Find where the given text appears and provide that cell's center as [X, Y] coordinate. 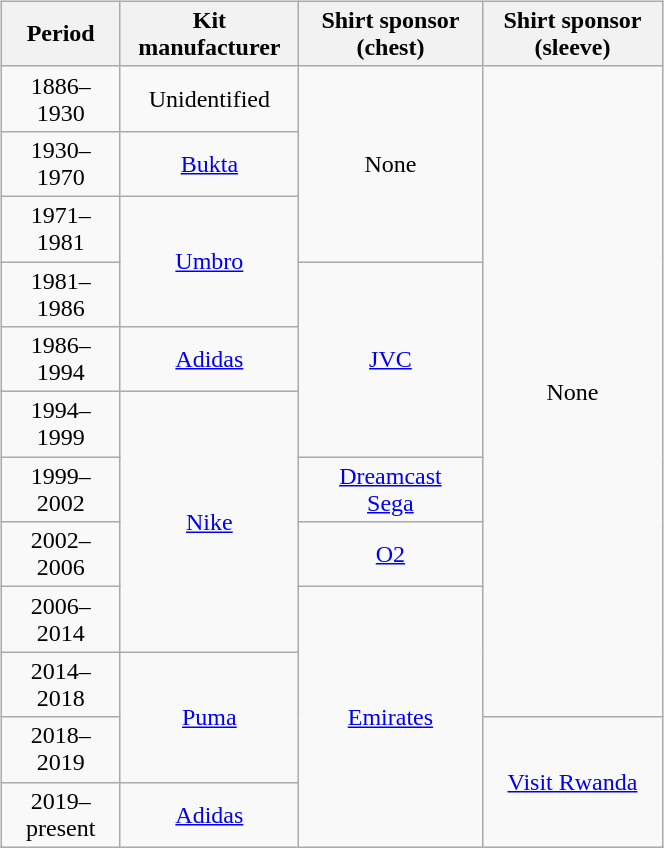
Umbro [209, 261]
1981–1986 [60, 294]
1999–2002 [60, 490]
1886–1930 [60, 98]
Puma [209, 717]
O2 [391, 554]
Period [60, 34]
2018–2019 [60, 750]
Kit manufacturer [209, 34]
Dreamcast Sega [391, 490]
Visit Rwanda [572, 782]
Emirates [391, 717]
1994–1999 [60, 424]
Nike [209, 522]
1986–1994 [60, 360]
Shirt sponsor (chest) [391, 34]
JVC [391, 360]
1971–1981 [60, 228]
2002–2006 [60, 554]
2006–2014 [60, 620]
Shirt sponsor (sleeve) [572, 34]
2019–present [60, 814]
Bukta [209, 164]
2014–2018 [60, 684]
Unidentified [209, 98]
1930–1970 [60, 164]
